Capture the cell that displays the provided text and extract its (x, y) central coordinate. 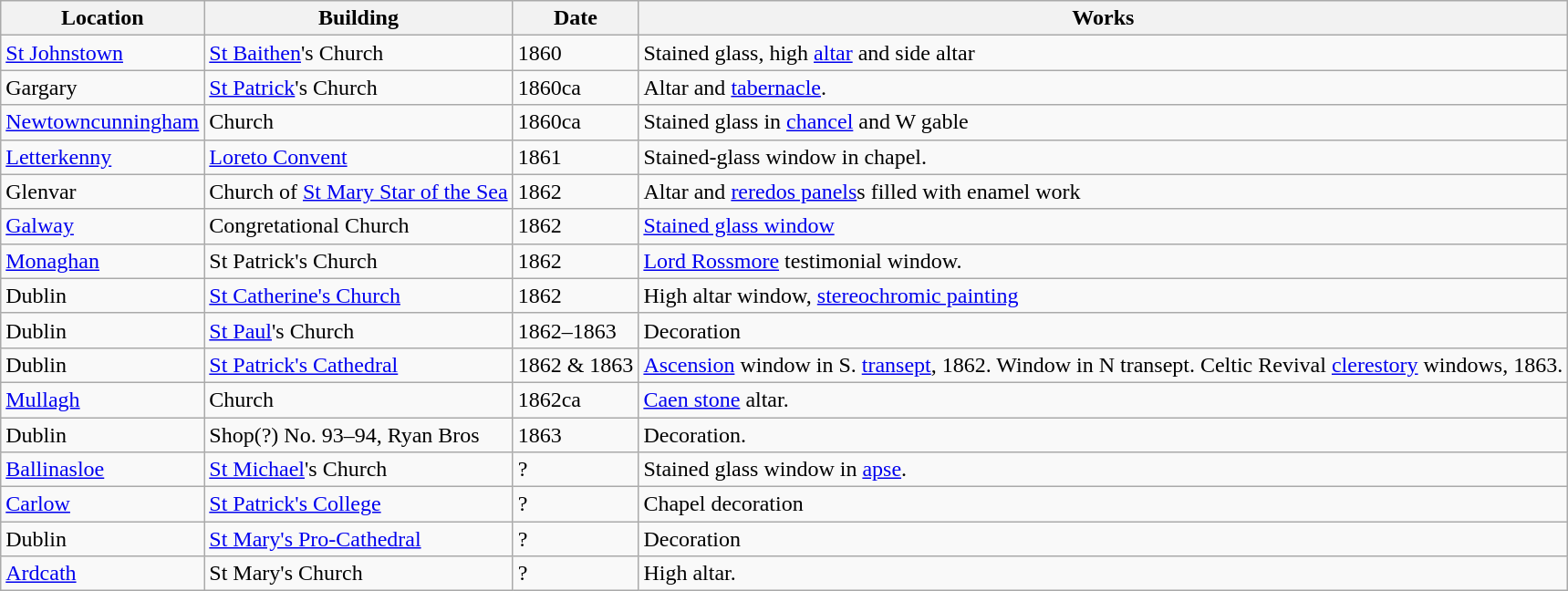
Stained-glass window in chapel. (1104, 157)
Stained glass, high altar and side altar (1104, 53)
Altar and reredos panelss filled with enamel work (1104, 192)
1863 (576, 435)
Stained glass in chancel and W gable (1104, 122)
Stained glass window in apse. (1104, 470)
Galway (102, 226)
Church of St Mary Star of the Sea (358, 192)
St Catherine's Church (358, 295)
St Baithen's Church (358, 53)
Gargary (102, 88)
Glenvar (102, 192)
St Patrick's College (358, 504)
Caen stone altar. (1104, 399)
High altar. (1104, 574)
Letterkenny (102, 157)
St Mary's Pro-Cathedral (358, 539)
Decoration. (1104, 435)
St Paul's Church (358, 330)
St Mary's Church (358, 574)
Stained glass window (1104, 226)
Building (358, 18)
Mullagh (102, 399)
Date (576, 18)
High altar window, stereochromic painting (1104, 295)
St Michael's Church (358, 470)
St Patrick's Cathedral (358, 365)
Shop(?) No. 93–94, Ryan Bros (358, 435)
Monaghan (102, 261)
1862 & 1863 (576, 365)
Carlow (102, 504)
Ascension window in S. transept, 1862. Window in N transept. Celtic Revival clerestory windows, 1863. (1104, 365)
Ballinasloe (102, 470)
Location (102, 18)
Works (1104, 18)
St Johnstown (102, 53)
Lord Rossmore testimonial window. (1104, 261)
Chapel decoration (1104, 504)
Altar and tabernacle. (1104, 88)
Ardcath (102, 574)
Congretational Church (358, 226)
1861 (576, 157)
Newtowncunningham (102, 122)
1862–1863 (576, 330)
1860 (576, 53)
1862ca (576, 399)
Loreto Convent (358, 157)
